Return the [x, y] coordinate for the center point of the cell that contains the specified text.  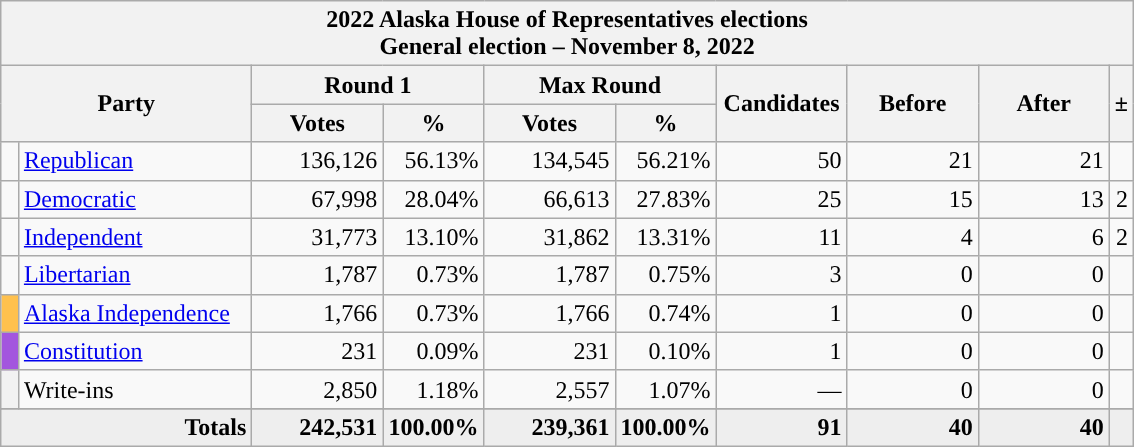
2,557 [550, 389]
Round 1 [368, 85]
15 [912, 199]
28.04% [434, 199]
0.09% [434, 351]
134,545 [550, 161]
2022 Alaska House of Representatives electionsGeneral election – November 8, 2022 [568, 34]
Write-ins [134, 389]
± [1121, 104]
Alaska Independence [134, 313]
66,613 [550, 199]
91 [782, 427]
4 [912, 237]
After [1044, 104]
11 [782, 237]
1.18% [434, 389]
27.83% [666, 199]
13.31% [666, 237]
0.74% [666, 313]
1.07% [666, 389]
3 [782, 275]
Totals [126, 427]
31,773 [318, 237]
Democratic [134, 199]
25 [782, 199]
239,361 [550, 427]
— [782, 389]
Candidates [782, 104]
50 [782, 161]
6 [1044, 237]
Independent [134, 237]
56.13% [434, 161]
136,126 [318, 161]
242,531 [318, 427]
Republican [134, 161]
0.10% [666, 351]
2,850 [318, 389]
Party [126, 104]
Libertarian [134, 275]
31,862 [550, 237]
0.75% [666, 275]
56.21% [666, 161]
Max Round [600, 85]
67,998 [318, 199]
13.10% [434, 237]
Constitution [134, 351]
Before [912, 104]
13 [1044, 199]
